Return [x, y] of the center of cell containing provided text 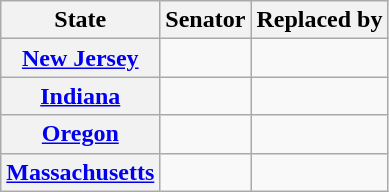
New Jersey [80, 58]
State [80, 20]
Oregon [80, 134]
Senator [206, 20]
Indiana [80, 96]
Massachusetts [80, 172]
Replaced by [320, 20]
